Return (x, y) of the center of cell containing provided text 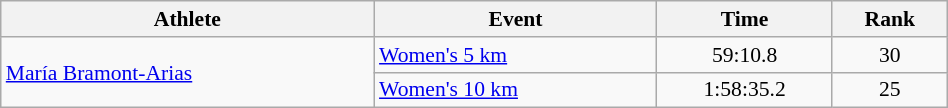
Athlete (188, 19)
Women's 10 km (516, 90)
Rank (890, 19)
Time (744, 19)
25 (890, 90)
30 (890, 55)
Event (516, 19)
1:58:35.2 (744, 90)
María Bramont-Arias (188, 72)
Women's 5 km (516, 55)
59:10.8 (744, 55)
